Output the (x, y) coordinate of the center of the cell containing the given text.  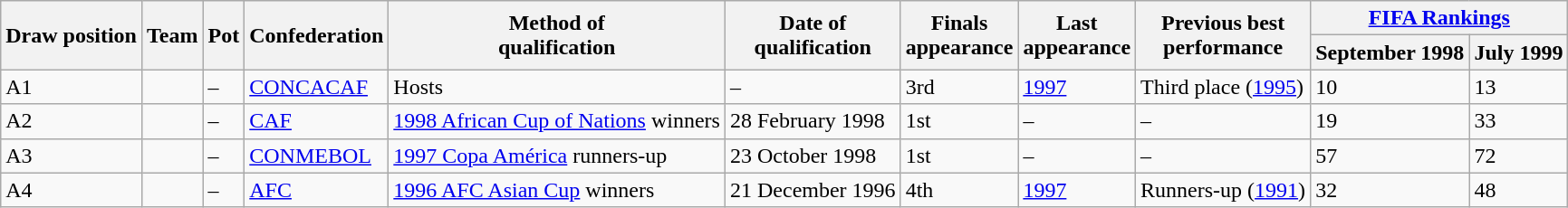
Date ofqualification (813, 35)
1996 AFC Asian Cup winners (557, 190)
A2 (72, 121)
Confederation (317, 35)
CONMEBOL (317, 156)
A3 (72, 156)
32 (1390, 190)
1997 Copa América runners-up (557, 156)
21 December 1996 (813, 190)
Method ofqualification (557, 35)
July 1999 (1518, 52)
Finalsappearance (959, 35)
Third place (1995) (1223, 87)
Pot (224, 35)
September 1998 (1390, 52)
Lastappearance (1077, 35)
4th (959, 190)
3rd (959, 87)
Hosts (557, 87)
10 (1390, 87)
Team (172, 35)
Runners-up (1991) (1223, 190)
A1 (72, 87)
23 October 1998 (813, 156)
28 February 1998 (813, 121)
1998 African Cup of Nations winners (557, 121)
CAF (317, 121)
57 (1390, 156)
FIFA Rankings (1439, 18)
33 (1518, 121)
13 (1518, 87)
CONCACAF (317, 87)
48 (1518, 190)
Previous bestperformance (1223, 35)
19 (1390, 121)
Draw position (72, 35)
72 (1518, 156)
AFC (317, 190)
A4 (72, 190)
